Identify which cell holds the provided text, then report its [X, Y] central coordinate. 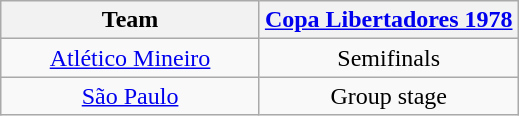
Atlético Mineiro [130, 58]
Semifinals [388, 58]
Team [130, 20]
Copa Libertadores 1978 [388, 20]
São Paulo [130, 96]
Group stage [388, 96]
